Output the (X, Y) coordinate of the center of the cell containing the given text.  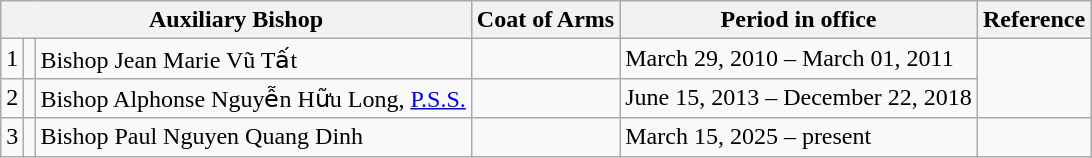
March 29, 2010 – March 01, 2011 (799, 59)
1 (12, 59)
March 15, 2025 – present (799, 137)
Coat of Arms (545, 20)
Period in office (799, 20)
Bishop Jean Marie Vũ Tất (253, 59)
Bishop Alphonse Nguyễn Hữu Long, P.S.S. (253, 98)
Auxiliary Bishop (236, 20)
3 (12, 137)
June 15, 2013 – December 22, 2018 (799, 98)
Reference (1034, 20)
Bishop Paul Nguyen Quang Dinh (253, 137)
2 (12, 98)
